Detect which cell encompasses the target text, then output its (X, Y) center coordinate. 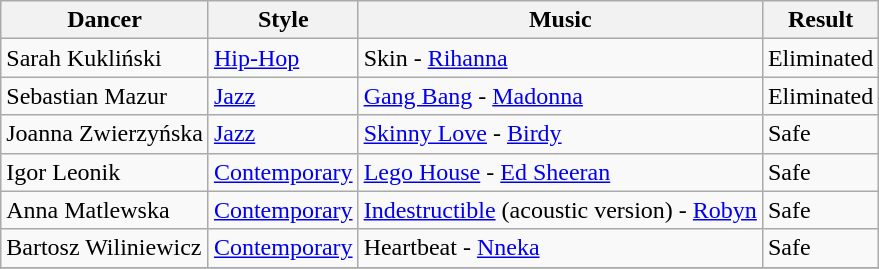
Sebastian Mazur (105, 96)
Gang Bang - Madonna (560, 96)
Sarah Kukliński (105, 58)
Result (820, 20)
Joanna Zwierzyńska (105, 134)
Igor Leonik (105, 172)
Music (560, 20)
Skin - Rihanna (560, 58)
Dancer (105, 20)
Indestructible (acoustic version) - Robyn (560, 210)
Hip-Hop (283, 58)
Style (283, 20)
Bartosz Wiliniewicz (105, 248)
Lego House - Ed Sheeran (560, 172)
Skinny Love - Birdy (560, 134)
Anna Matlewska (105, 210)
Heartbeat - Nneka (560, 248)
